Locate the cell with the specified text and output its [x, y] center coordinate. 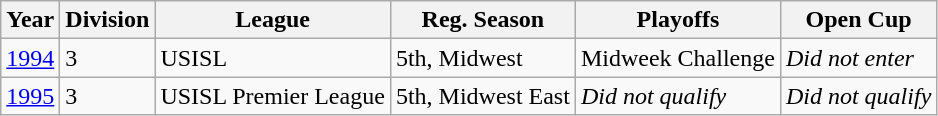
Playoffs [678, 20]
5th, Midwest [482, 58]
5th, Midwest East [482, 96]
Reg. Season [482, 20]
Midweek Challenge [678, 58]
1994 [30, 58]
League [272, 20]
Year [30, 20]
Division [108, 20]
1995 [30, 96]
USISL [272, 58]
Did not enter [858, 58]
Open Cup [858, 20]
USISL Premier League [272, 96]
